Output the (X, Y) coordinate of the center of the cell containing the given text.  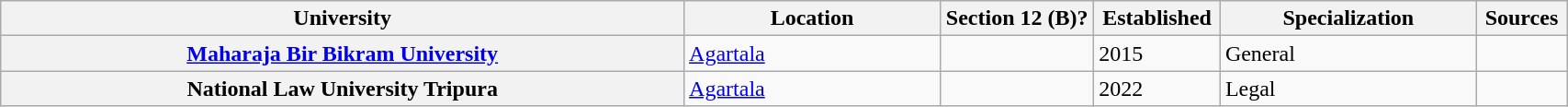
Specialization (1348, 18)
University (343, 18)
Legal (1348, 89)
General (1348, 53)
Maharaja Bir Bikram University (343, 53)
Section 12 (B)? (1016, 18)
National Law University Tripura (343, 89)
Sources (1521, 18)
Location (812, 18)
2022 (1157, 89)
Established (1157, 18)
2015 (1157, 53)
